Identify which cell holds the provided text, then report its (X, Y) central coordinate. 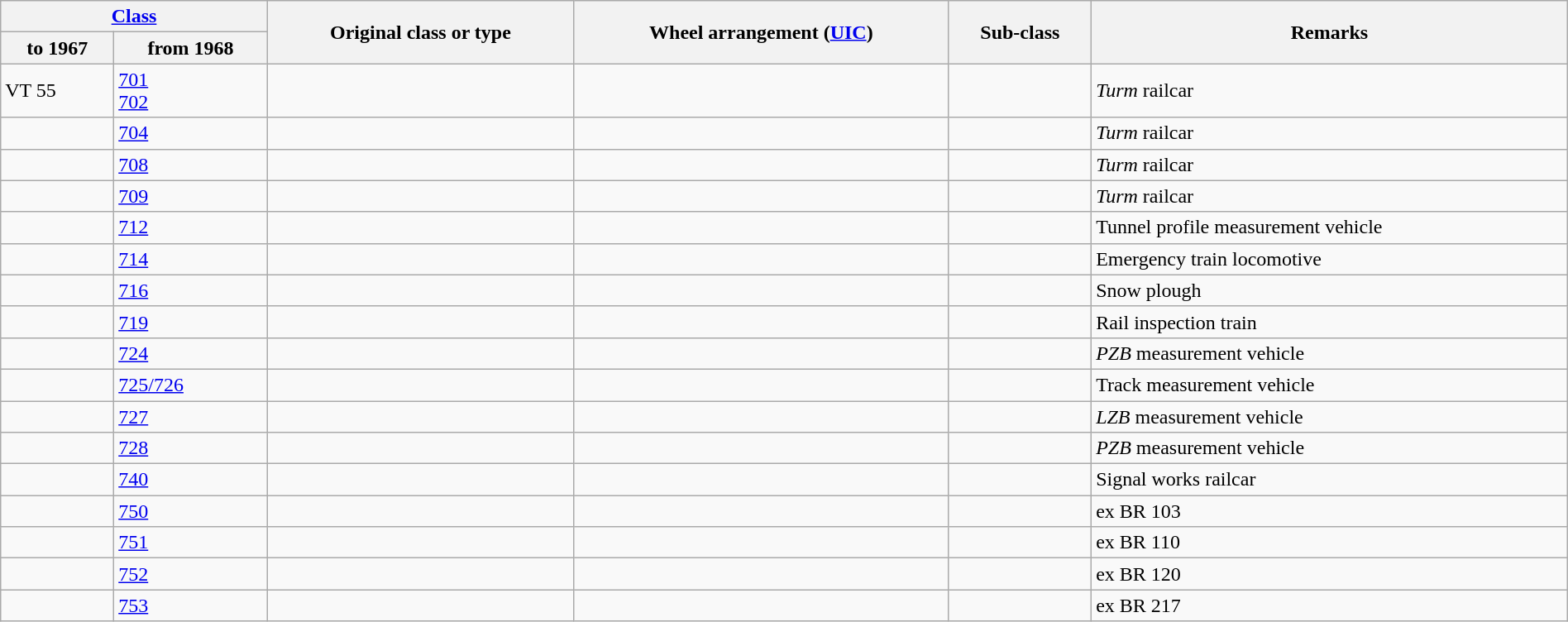
Track measurement vehicle (1330, 385)
Signal works railcar (1330, 480)
Original class or type (420, 32)
Emergency train locomotive (1330, 259)
753 (191, 605)
ex BR 217 (1330, 605)
701 702 (191, 91)
Wheel arrangement (UIC) (762, 32)
751 (191, 543)
ex BR 120 (1330, 574)
712 (191, 227)
728 (191, 448)
VT 55 (58, 91)
750 (191, 511)
752 (191, 574)
714 (191, 259)
708 (191, 165)
719 (191, 322)
to 1967 (58, 48)
Class (134, 17)
Snow plough (1330, 290)
Sub-class (1020, 32)
Remarks (1330, 32)
704 (191, 133)
709 (191, 196)
Tunnel profile measurement vehicle (1330, 227)
ex BR 103 (1330, 511)
716 (191, 290)
LZB measurement vehicle (1330, 416)
from 1968 (191, 48)
ex BR 110 (1330, 543)
727 (191, 416)
Rail inspection train (1330, 322)
724 (191, 353)
725/726 (191, 385)
740 (191, 480)
